Output the (X, Y) coordinate of the center of the cell containing the given text.  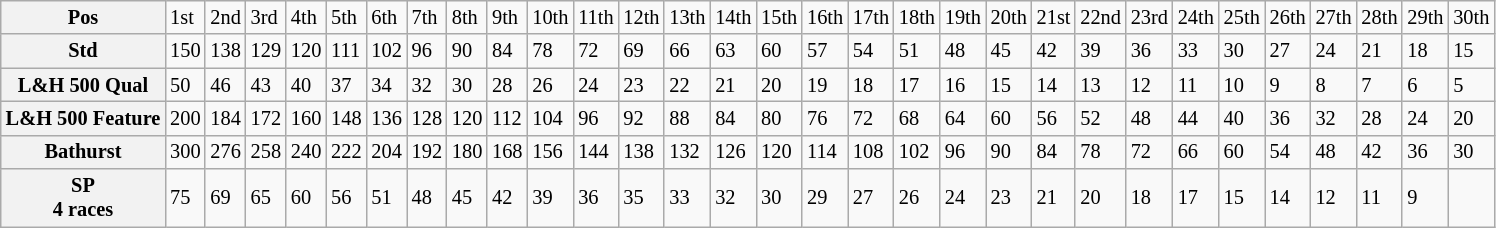
Pos (83, 17)
126 (733, 152)
30th (1471, 17)
22 (687, 85)
1st (185, 17)
180 (467, 152)
92 (641, 118)
23rd (1150, 17)
76 (825, 118)
27th (1334, 17)
112 (507, 118)
17th (871, 17)
2nd (225, 17)
9th (507, 17)
24th (1196, 17)
11th (596, 17)
80 (779, 118)
20th (1009, 17)
88 (687, 118)
16 (963, 85)
10th (550, 17)
46 (225, 85)
Bathurst (83, 152)
16th (825, 17)
240 (306, 152)
13 (1100, 85)
Std (83, 51)
26th (1288, 17)
200 (185, 118)
150 (185, 51)
28th (1379, 17)
L&H 500 Qual (83, 85)
15th (779, 17)
184 (225, 118)
63 (733, 51)
19 (825, 85)
8th (467, 17)
SP 4 races (83, 198)
21st (1054, 17)
L&H 500 Feature (83, 118)
144 (596, 152)
22nd (1100, 17)
148 (346, 118)
10 (1242, 85)
104 (550, 118)
3rd (266, 17)
75 (185, 198)
25th (1242, 17)
57 (825, 51)
12th (641, 17)
7th (427, 17)
65 (266, 198)
300 (185, 152)
136 (386, 118)
132 (687, 152)
8 (1334, 85)
156 (550, 152)
258 (266, 152)
129 (266, 51)
276 (225, 152)
204 (386, 152)
222 (346, 152)
43 (266, 85)
13th (687, 17)
19th (963, 17)
34 (386, 85)
6th (386, 17)
192 (427, 152)
64 (963, 118)
168 (507, 152)
108 (871, 152)
68 (917, 118)
111 (346, 51)
29 (825, 198)
128 (427, 118)
6 (1425, 85)
50 (185, 85)
114 (825, 152)
5 (1471, 85)
35 (641, 198)
37 (346, 85)
52 (1100, 118)
4th (306, 17)
160 (306, 118)
29th (1425, 17)
7 (1379, 85)
14th (733, 17)
5th (346, 17)
18th (917, 17)
172 (266, 118)
44 (1196, 118)
